Extract the [X, Y] coordinate from the center of the cell holding the provided text.  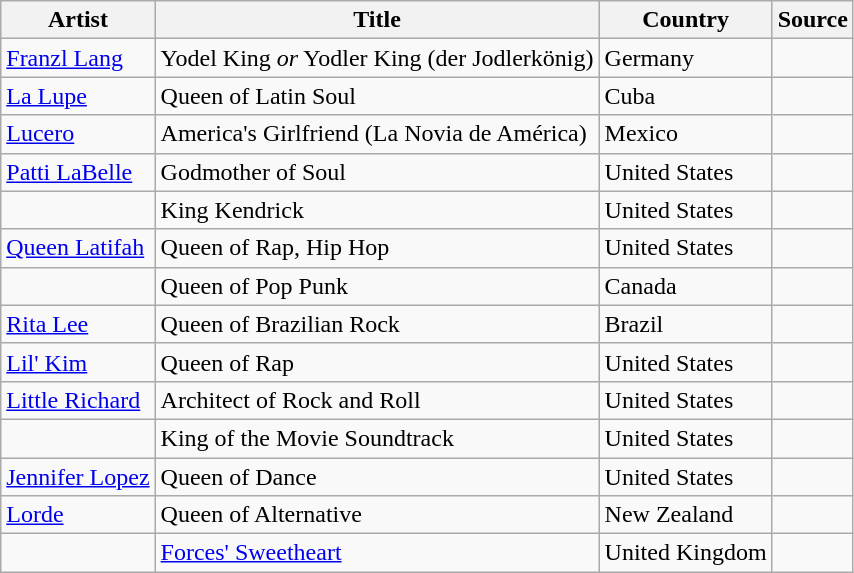
New Zealand [686, 515]
Canada [686, 286]
La Lupe [78, 96]
Queen of Pop Punk [377, 286]
Mexico [686, 134]
Lucero [78, 134]
Yodel King or Yodler King (der Jodlerkönig) [377, 58]
Queen of Rap [377, 362]
King Kendrick [377, 210]
Queen of Brazilian Rock [377, 324]
Queen of Dance [377, 477]
Cuba [686, 96]
Artist [78, 20]
Forces' Sweetheart [377, 553]
Source [812, 20]
Brazil [686, 324]
United Kingdom [686, 553]
Little Richard [78, 400]
Queen of Alternative [377, 515]
Jennifer Lopez [78, 477]
America's Girlfriend (La Novia de América) [377, 134]
Lil' Kim [78, 362]
Patti LaBelle [78, 172]
Queen Latifah [78, 248]
Queen of Latin Soul [377, 96]
Architect of Rock and Roll [377, 400]
King of the Movie Soundtrack [377, 438]
Lorde [78, 515]
Godmother of Soul [377, 172]
Queen of Rap, Hip Hop [377, 248]
Franzl Lang [78, 58]
Country [686, 20]
Rita Lee [78, 324]
Title [377, 20]
Germany [686, 58]
